Search for the cell housing the specified text and yield its (x, y) center coordinate. 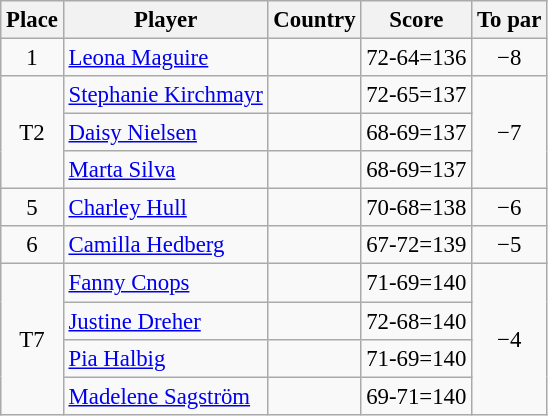
69-71=140 (416, 396)
−5 (510, 245)
1 (32, 58)
Camilla Hedberg (166, 245)
−7 (510, 132)
6 (32, 245)
70-68=138 (416, 208)
Place (32, 20)
Marta Silva (166, 170)
Country (314, 20)
−4 (510, 339)
Daisy Nielsen (166, 133)
Justine Dreher (166, 321)
Charley Hull (166, 208)
72-65=137 (416, 95)
T2 (32, 132)
−8 (510, 58)
−6 (510, 208)
Stephanie Kirchmayr (166, 95)
T7 (32, 339)
72-68=140 (416, 321)
Player (166, 20)
Pia Halbig (166, 358)
Score (416, 20)
Madelene Sagström (166, 396)
72-64=136 (416, 58)
Leona Maguire (166, 58)
5 (32, 208)
67-72=139 (416, 245)
To par (510, 20)
Fanny Cnops (166, 283)
